From the cell containing the given text, extract its center point as (X, Y) coordinate. 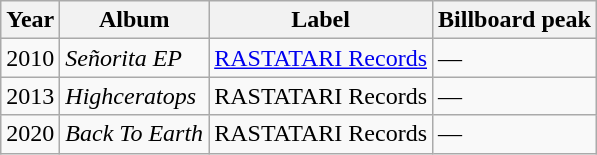
Señorita EP (134, 58)
Highceratops (134, 96)
Label (321, 20)
Album (134, 20)
2020 (30, 134)
Back To Earth (134, 134)
2013 (30, 96)
Year (30, 20)
2010 (30, 58)
Billboard peak (515, 20)
